Return the (x, y) coordinate for the center point of the cell that contains the specified text.  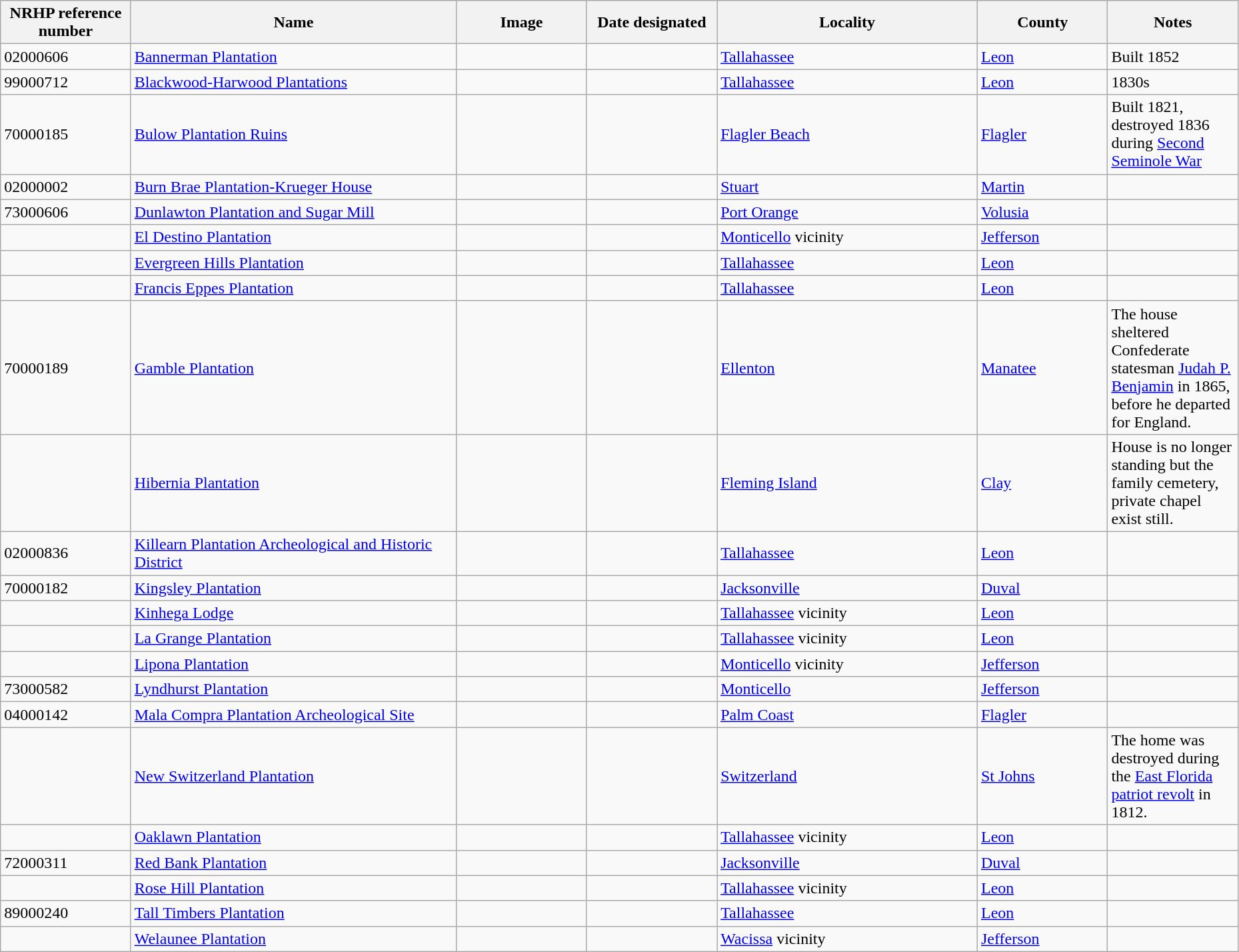
04000142 (65, 715)
New Switzerland Plantation (293, 776)
St Johns (1042, 776)
Locality (848, 23)
Fleming Island (848, 483)
1830s (1173, 82)
73000582 (65, 689)
72000311 (65, 863)
89000240 (65, 913)
Mala Compra Plantation Archeological Site (293, 715)
70000182 (65, 587)
El Destino Plantation (293, 237)
Built 1821, destroyed 1836 during Second Seminole War (1173, 135)
02000836 (65, 553)
Ellenton (848, 367)
Switzerland (848, 776)
Red Bank Plantation (293, 863)
Image (521, 23)
Wacissa vicinity (848, 939)
99000712 (65, 82)
Name (293, 23)
Notes (1173, 23)
The house sheltered Confederate statesman Judah P. Benjamin in 1865, before he departed for England. (1173, 367)
Burn Brae Plantation-Krueger House (293, 187)
Monticello (848, 689)
02000606 (65, 57)
Bulow Plantation Ruins (293, 135)
Lyndhurst Plantation (293, 689)
Port Orange (848, 212)
73000606 (65, 212)
Date designated (652, 23)
Palm Coast (848, 715)
Francis Eppes Plantation (293, 288)
Killearn Plantation Archeological and Historic District (293, 553)
County (1042, 23)
Dunlawton Plantation and Sugar Mill (293, 212)
Built 1852 (1173, 57)
NRHP reference number (65, 23)
Clay (1042, 483)
Rose Hill Plantation (293, 888)
Welaunee Plantation (293, 939)
Kingsley Plantation (293, 587)
La Grange Plantation (293, 639)
Blackwood-Harwood Plantations (293, 82)
Volusia (1042, 212)
Martin (1042, 187)
House is no longer standing but the family cemetery, private chapel exist still. (1173, 483)
Bannerman Plantation (293, 57)
Lipona Plantation (293, 664)
Gamble Plantation (293, 367)
Flagler Beach (848, 135)
70000189 (65, 367)
Kinhega Lodge (293, 613)
Stuart (848, 187)
Tall Timbers Plantation (293, 913)
Manatee (1042, 367)
Oaklawn Plantation (293, 837)
02000002 (65, 187)
70000185 (65, 135)
Evergreen Hills Plantation (293, 263)
The home was destroyed during the East Florida patriot revolt in 1812. (1173, 776)
Hibernia Plantation (293, 483)
